From the cell containing the given text, extract its center point as [X, Y] coordinate. 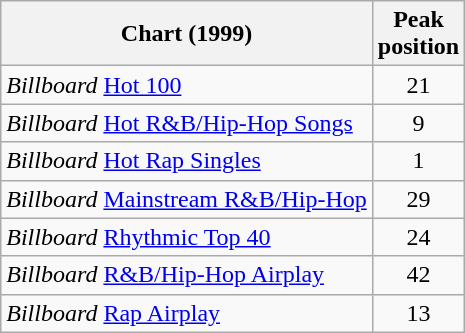
Billboard Rap Airplay [187, 313]
Billboard Mainstream R&B/Hip-Hop [187, 199]
Billboard Hot 100 [187, 85]
21 [418, 85]
1 [418, 161]
13 [418, 313]
24 [418, 237]
Chart (1999) [187, 34]
Peakposition [418, 34]
Billboard R&B/Hip-Hop Airplay [187, 275]
Billboard Hot R&B/Hip-Hop Songs [187, 123]
29 [418, 199]
42 [418, 275]
Billboard Rhythmic Top 40 [187, 237]
9 [418, 123]
Billboard Hot Rap Singles [187, 161]
